Search for the cell housing the specified text and yield its (x, y) center coordinate. 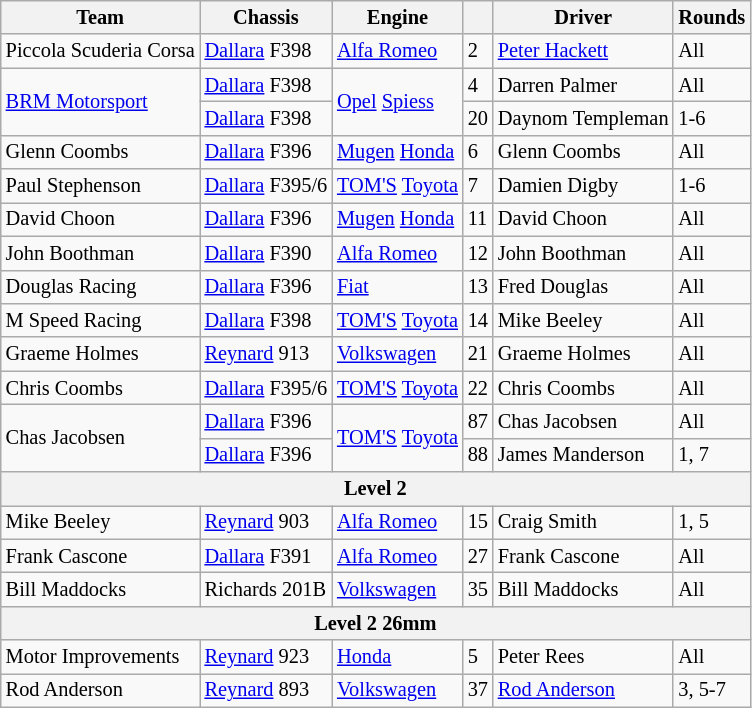
15 (478, 522)
3, 5-7 (712, 690)
Paul Stephenson (100, 186)
2 (478, 51)
Piccola Scuderia Corsa (100, 51)
James Manderson (584, 455)
Douglas Racing (100, 287)
Chassis (266, 17)
Engine (398, 17)
1, 7 (712, 455)
Reynard 893 (266, 690)
Motor Improvements (100, 657)
Fiat (398, 287)
5 (478, 657)
87 (478, 421)
6 (478, 152)
Reynard 903 (266, 522)
Daynom Templeman (584, 118)
4 (478, 85)
35 (478, 589)
Level 2 (376, 489)
22 (478, 388)
1, 5 (712, 522)
88 (478, 455)
7 (478, 186)
Richards 201B (266, 589)
Peter Hackett (584, 51)
20 (478, 118)
Driver (584, 17)
Darren Palmer (584, 85)
Peter Rees (584, 657)
Team (100, 17)
14 (478, 320)
Honda (398, 657)
27 (478, 556)
M Speed Racing (100, 320)
12 (478, 253)
13 (478, 287)
Dallara F391 (266, 556)
Rounds (712, 17)
Reynard 923 (266, 657)
Craig Smith (584, 522)
Dallara F390 (266, 253)
Damien Digby (584, 186)
Fred Douglas (584, 287)
BRM Motorsport (100, 102)
Reynard 913 (266, 354)
Level 2 26mm (376, 623)
Opel Spiess (398, 102)
37 (478, 690)
11 (478, 219)
21 (478, 354)
